Identify which cell holds the provided text, then report its [X, Y] central coordinate. 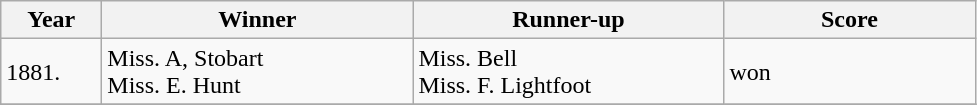
Miss. Bell Miss. F. Lightfoot [568, 72]
1881. [52, 72]
won [850, 72]
Winner [258, 20]
Miss. A, Stobart Miss. E. Hunt [258, 72]
Score [850, 20]
Runner-up [568, 20]
Year [52, 20]
